Detect which cell encompasses the target text, then output its [x, y] center coordinate. 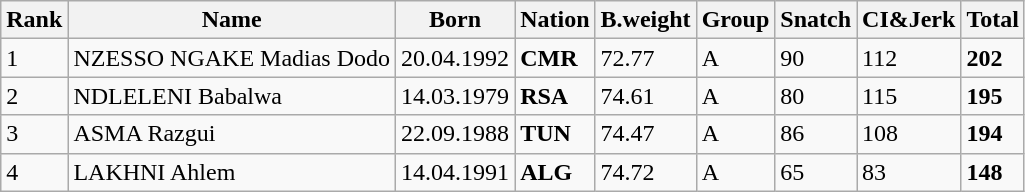
108 [909, 134]
1 [34, 58]
LAKHNI Ahlem [232, 172]
CI&Jerk [909, 20]
14.03.1979 [456, 96]
74.61 [646, 96]
148 [993, 172]
B.weight [646, 20]
74.47 [646, 134]
Snatch [816, 20]
22.09.1988 [456, 134]
Total [993, 20]
TUN [555, 134]
14.04.1991 [456, 172]
20.04.1992 [456, 58]
115 [909, 96]
195 [993, 96]
83 [909, 172]
194 [993, 134]
3 [34, 134]
NDLELENI Babalwa [232, 96]
202 [993, 58]
90 [816, 58]
2 [34, 96]
74.72 [646, 172]
80 [816, 96]
Group [736, 20]
ASMA Razgui [232, 134]
Nation [555, 20]
CMR [555, 58]
4 [34, 172]
86 [816, 134]
ALG [555, 172]
Name [232, 20]
Rank [34, 20]
Born [456, 20]
NZESSO NGAKE Madias Dodo [232, 58]
RSA [555, 96]
65 [816, 172]
72.77 [646, 58]
112 [909, 58]
